For the text-containing cell, return its midpoint in (X, Y) coordinate format. 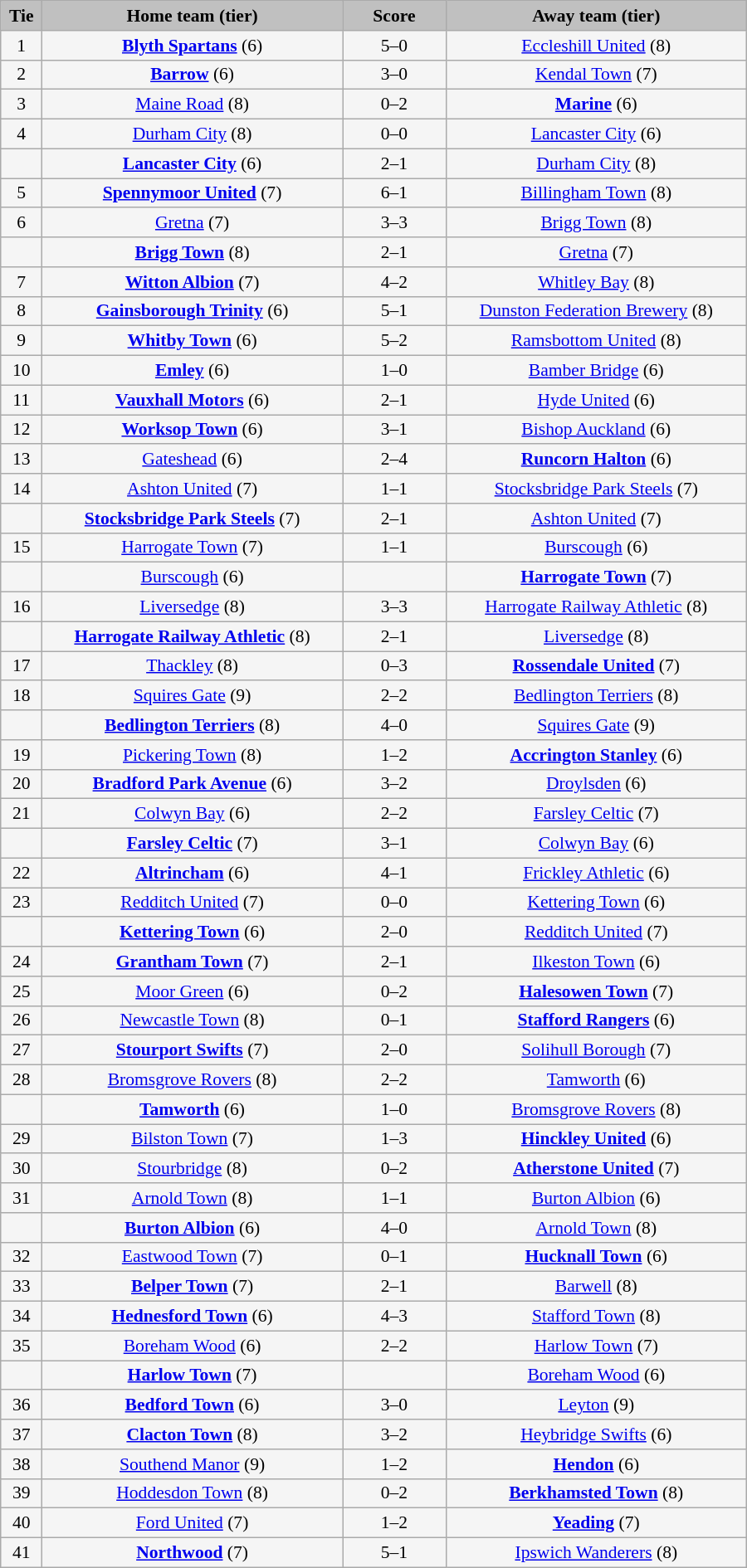
1–3 (395, 1139)
Ramsbottom United (8) (596, 341)
14 (22, 489)
34 (22, 1317)
Worksop Town (6) (193, 430)
6–1 (395, 193)
5–0 (395, 46)
Bamber Bridge (6) (596, 371)
Stafford Rangers (6) (596, 1020)
Billingham Town (8) (596, 193)
37 (22, 1434)
33 (22, 1287)
Vauxhall Motors (6) (193, 400)
11 (22, 400)
Ipswich Wanderers (8) (596, 1553)
Altrincham (6) (193, 873)
Kendal Town (7) (596, 75)
Spennymoor United (7) (193, 193)
Dunston Federation Brewery (8) (596, 311)
Hinckley United (6) (596, 1139)
39 (22, 1493)
31 (22, 1198)
9 (22, 341)
Accrington Stanley (6) (596, 755)
12 (22, 430)
Eccleshill United (8) (596, 46)
4–2 (395, 282)
26 (22, 1020)
Witton Albion (7) (193, 282)
25 (22, 991)
0–3 (395, 666)
Hucknall Town (6) (596, 1257)
Droylsden (6) (596, 784)
Berkhamsted Town (8) (596, 1493)
Bedford Town (6) (193, 1405)
Bishop Auckland (6) (596, 430)
19 (22, 755)
13 (22, 460)
Bilston Town (7) (193, 1139)
Halesowen Town (7) (596, 991)
Emley (6) (193, 371)
1 (22, 46)
Yeading (7) (596, 1523)
Tie (22, 16)
24 (22, 962)
2 (22, 75)
4–3 (395, 1317)
Bradford Park Avenue (6) (193, 784)
Away team (tier) (596, 16)
Runcorn Halton (6) (596, 460)
Stafford Town (8) (596, 1317)
Whitley Bay (8) (596, 282)
Heybridge Swifts (6) (596, 1434)
Gateshead (6) (193, 460)
5 (22, 193)
Barrow (6) (193, 75)
Score (395, 16)
Clacton Town (8) (193, 1434)
23 (22, 903)
Barwell (8) (596, 1287)
22 (22, 873)
21 (22, 814)
4 (22, 134)
Ilkeston Town (6) (596, 962)
Hyde United (6) (596, 400)
Blyth Spartans (6) (193, 46)
35 (22, 1346)
18 (22, 696)
20 (22, 784)
6 (22, 223)
Atherstone United (7) (596, 1169)
Leyton (9) (596, 1405)
41 (22, 1553)
Solihull Borough (7) (596, 1050)
29 (22, 1139)
Northwood (7) (193, 1553)
16 (22, 607)
Whitby Town (6) (193, 341)
Rossendale United (7) (596, 666)
3 (22, 105)
Home team (tier) (193, 16)
27 (22, 1050)
Moor Green (6) (193, 991)
Gainsborough Trinity (6) (193, 311)
Stourbridge (8) (193, 1169)
Thackley (8) (193, 666)
Southend Manor (9) (193, 1464)
Maine Road (8) (193, 105)
2–4 (395, 460)
Eastwood Town (7) (193, 1257)
Grantham Town (7) (193, 962)
17 (22, 666)
Stourport Swifts (7) (193, 1050)
Ford United (7) (193, 1523)
38 (22, 1464)
28 (22, 1080)
36 (22, 1405)
10 (22, 371)
30 (22, 1169)
5–2 (395, 341)
8 (22, 311)
15 (22, 548)
Frickley Athletic (6) (596, 873)
7 (22, 282)
Newcastle Town (8) (193, 1020)
Pickering Town (8) (193, 755)
Hoddesdon Town (8) (193, 1493)
Hednesford Town (6) (193, 1317)
32 (22, 1257)
Belper Town (7) (193, 1287)
Marine (6) (596, 105)
Hendon (6) (596, 1464)
40 (22, 1523)
4–1 (395, 873)
